Search for the cell housing the specified text and yield its [X, Y] center coordinate. 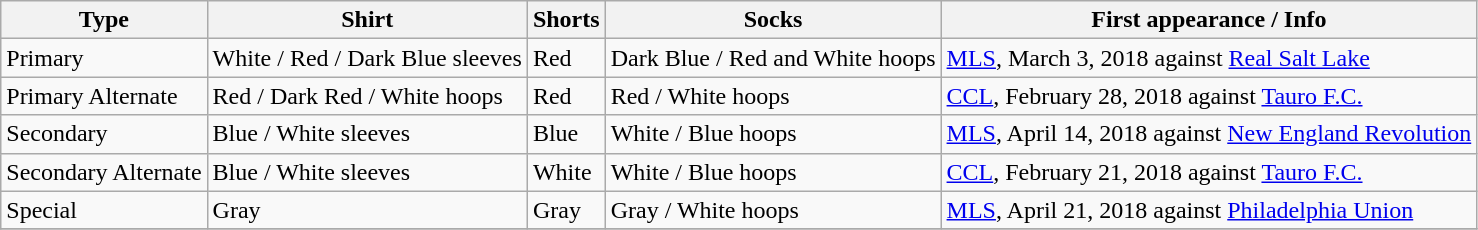
First appearance / Info [1209, 20]
Special [104, 210]
MLS, March 3, 2018 against Real Salt Lake [1209, 58]
Dark Blue / Red and White hoops [773, 58]
Primary [104, 58]
MLS, April 14, 2018 against New England Revolution [1209, 134]
CCL, February 28, 2018 against Tauro F.C. [1209, 96]
Primary Alternate [104, 96]
White / Red / Dark Blue sleeves [367, 58]
Blue [566, 134]
Gray / White hoops [773, 210]
Shirt [367, 20]
White [566, 172]
Red / White hoops [773, 96]
Secondary [104, 134]
Red / Dark Red / White hoops [367, 96]
Socks [773, 20]
Type [104, 20]
CCL, February 21, 2018 against Tauro F.C. [1209, 172]
Shorts [566, 20]
MLS, April 21, 2018 against Philadelphia Union [1209, 210]
Secondary Alternate [104, 172]
